Find where the given text appears and provide that cell's center as [x, y] coordinate. 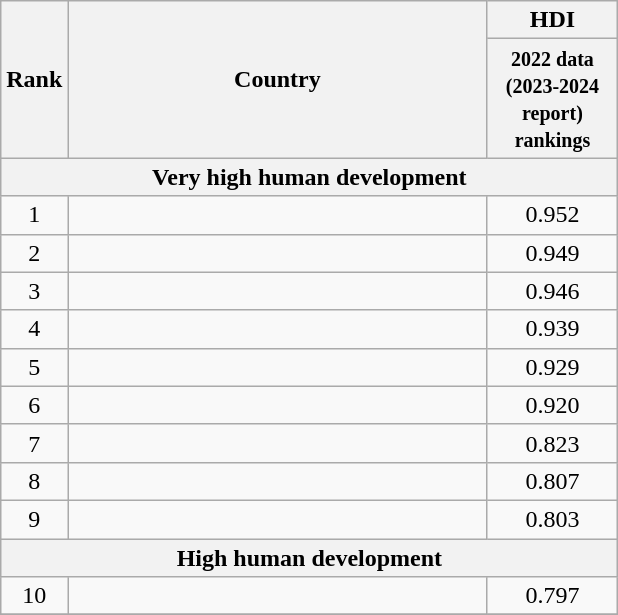
2022 data (2023-2024 report) rankings [552, 98]
0.952 [552, 215]
4 [34, 329]
0.939 [552, 329]
0.797 [552, 596]
0.823 [552, 443]
HDI [552, 20]
8 [34, 481]
0.929 [552, 367]
5 [34, 367]
Very high human development [310, 177]
0.803 [552, 519]
0.807 [552, 481]
Rank [34, 80]
10 [34, 596]
1 [34, 215]
0.920 [552, 405]
0.949 [552, 253]
High human development [310, 557]
9 [34, 519]
0.946 [552, 291]
2 [34, 253]
7 [34, 443]
6 [34, 405]
3 [34, 291]
Country [278, 80]
